Output the [X, Y] coordinate of the center of the cell containing the given text.  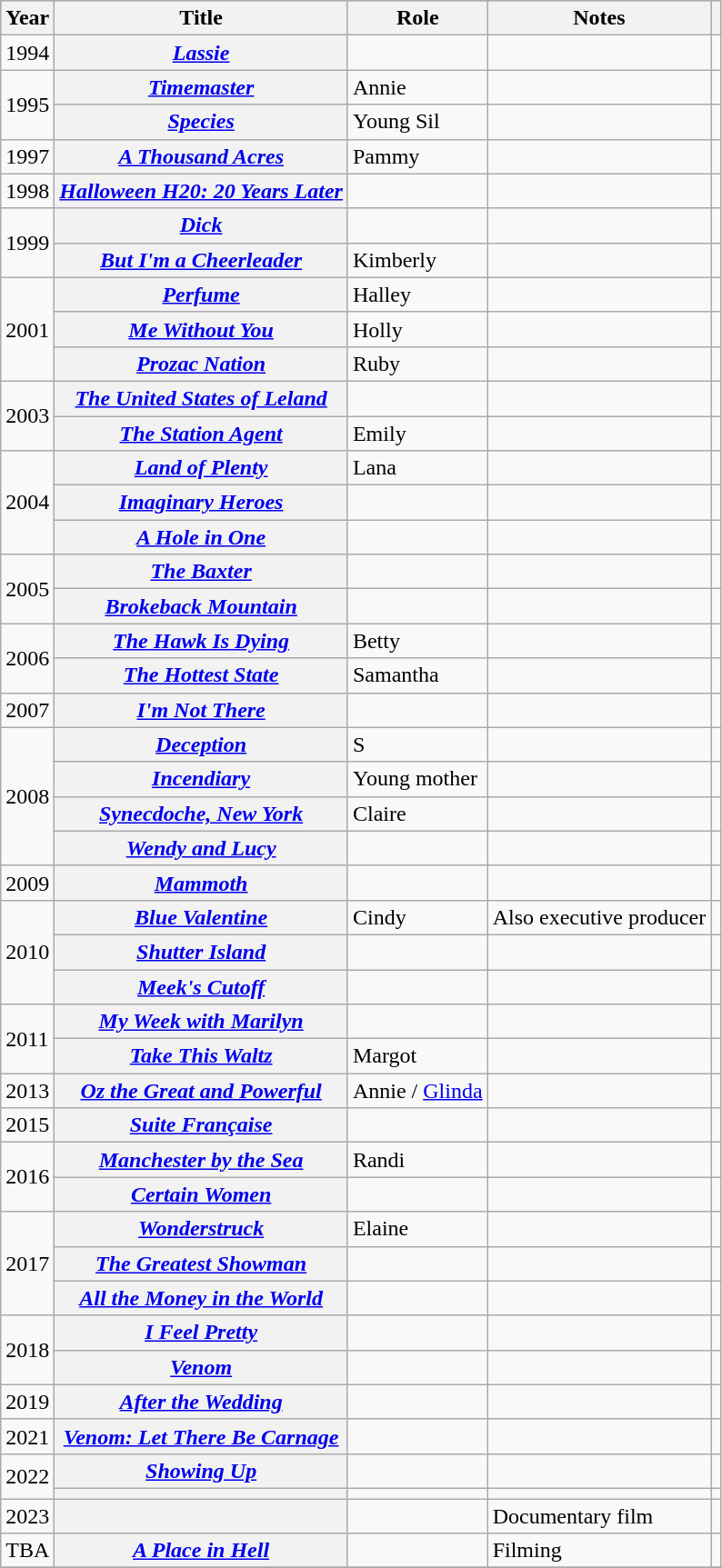
Randi [417, 1160]
I Feel Pretty [202, 1333]
A Hole in One [202, 537]
Annie [417, 87]
Venom [202, 1367]
Shutter Island [202, 952]
Incendiary [202, 779]
Imaginary Heroes [202, 503]
2011 [27, 1039]
Species [202, 122]
Year [27, 18]
Elaine [417, 1229]
2023 [27, 1515]
A Thousand Acres [202, 156]
Samantha [417, 675]
Ruby [417, 364]
Holly [417, 329]
Certain Women [202, 1194]
2004 [27, 503]
2005 [27, 589]
A Place in Hell [202, 1551]
Wonderstruck [202, 1229]
1997 [27, 156]
Filming [599, 1551]
2013 [27, 1091]
The United States of Leland [202, 398]
2010 [27, 952]
TBA [27, 1551]
Blue Valentine [202, 917]
2006 [27, 658]
Meek's Cutoff [202, 986]
The Station Agent [202, 434]
Mammoth [202, 883]
The Hawk Is Dying [202, 641]
Cindy [417, 917]
Synecdoche, New York [202, 814]
Land of Plenty [202, 468]
Halloween H20: 20 Years Later [202, 191]
Showing Up [202, 1471]
2009 [27, 883]
2021 [27, 1436]
2019 [27, 1402]
Oz the Great and Powerful [202, 1091]
2015 [27, 1125]
2022 [27, 1476]
2007 [27, 710]
Wendy and Lucy [202, 848]
Young Sil [417, 122]
After the Wedding [202, 1402]
Timemaster [202, 87]
Me Without You [202, 329]
1998 [27, 191]
2016 [27, 1177]
Manchester by the Sea [202, 1160]
The Baxter [202, 572]
Documentary film [599, 1515]
Pammy [417, 156]
Halley [417, 295]
Take This Waltz [202, 1056]
But I'm a Cheerleader [202, 260]
Venom: Let There Be Carnage [202, 1436]
2018 [27, 1350]
Claire [417, 814]
My Week with Marilyn [202, 1022]
Kimberly [417, 260]
2003 [27, 415]
Deception [202, 744]
Margot [417, 1056]
Lana [417, 468]
S [417, 744]
All the Money in the World [202, 1298]
2008 [27, 796]
Role [417, 18]
Young mother [417, 779]
Lassie [202, 53]
Perfume [202, 295]
Betty [417, 641]
Prozac Nation [202, 364]
1995 [27, 105]
The Greatest Showman [202, 1263]
Also executive producer [599, 917]
Notes [599, 18]
The Hottest State [202, 675]
Emily [417, 434]
2017 [27, 1263]
Brokeback Mountain [202, 606]
1999 [27, 243]
2001 [27, 329]
1994 [27, 53]
I'm Not There [202, 710]
Dick [202, 225]
Annie / Glinda [417, 1091]
Title [202, 18]
Suite Française [202, 1125]
